Return (X, Y) of the center of cell containing provided text 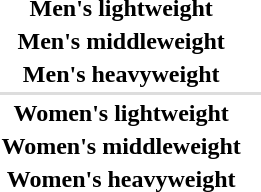
Women's lightweight (121, 113)
Men's heavyweight (121, 74)
Women's middleweight (121, 146)
Men's middleweight (121, 41)
